Search for the cell housing the specified text and yield its [x, y] center coordinate. 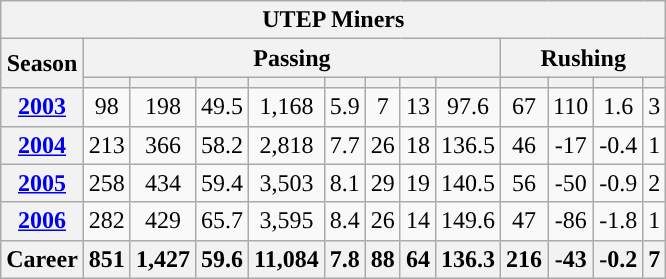
56 [524, 183]
140.5 [468, 183]
88 [382, 259]
Passing [292, 58]
97.6 [468, 107]
46 [524, 145]
258 [106, 183]
1.6 [618, 107]
64 [418, 259]
149.6 [468, 221]
3,595 [287, 221]
-43 [571, 259]
2,818 [287, 145]
13 [418, 107]
-1.8 [618, 221]
98 [106, 107]
29 [382, 183]
11,084 [287, 259]
59.4 [222, 183]
49.5 [222, 107]
3 [654, 107]
2003 [42, 107]
-86 [571, 221]
8.4 [344, 221]
67 [524, 107]
65.7 [222, 221]
Season [42, 64]
198 [162, 107]
-50 [571, 183]
-17 [571, 145]
7.7 [344, 145]
434 [162, 183]
19 [418, 183]
851 [106, 259]
2005 [42, 183]
110 [571, 107]
282 [106, 221]
429 [162, 221]
18 [418, 145]
Rushing [584, 58]
-0.2 [618, 259]
59.6 [222, 259]
-0.9 [618, 183]
136.3 [468, 259]
UTEP Miners [334, 20]
14 [418, 221]
7.8 [344, 259]
Career [42, 259]
213 [106, 145]
216 [524, 259]
-0.4 [618, 145]
2 [654, 183]
8.1 [344, 183]
47 [524, 221]
136.5 [468, 145]
2006 [42, 221]
2004 [42, 145]
5.9 [344, 107]
366 [162, 145]
1,427 [162, 259]
1,168 [287, 107]
58.2 [222, 145]
3,503 [287, 183]
